Find where the given text appears and provide that cell's center as [x, y] coordinate. 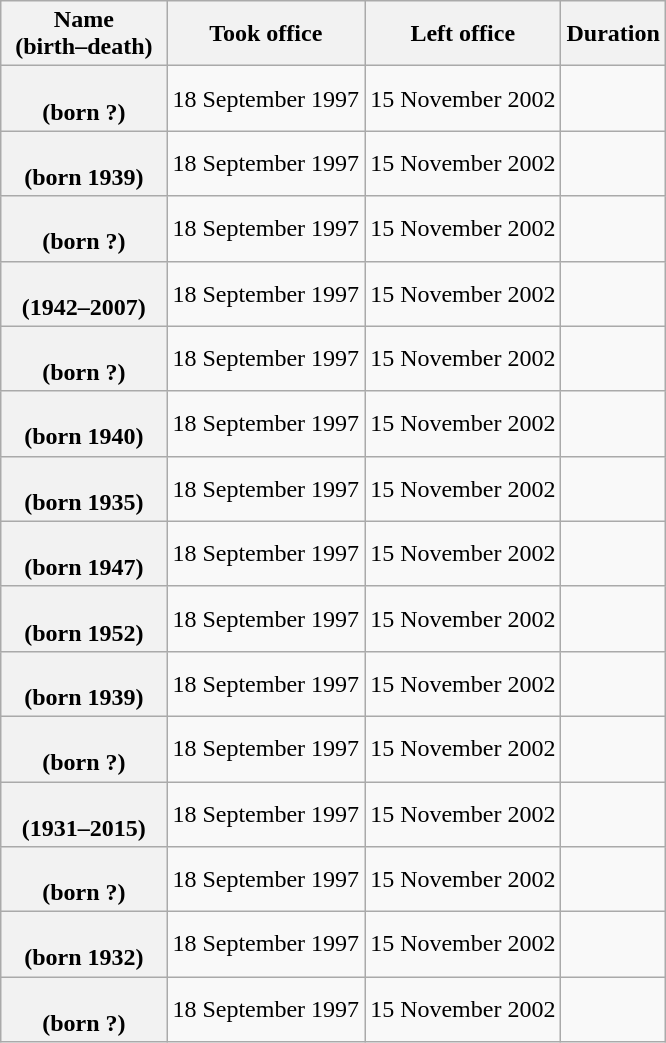
Duration [613, 34]
(born 1935) [84, 488]
(born 1940) [84, 424]
(born 1952) [84, 618]
Took office [266, 34]
(1942–2007) [84, 294]
(born 1947) [84, 554]
(born 1932) [84, 944]
(1931–2015) [84, 814]
Left office [463, 34]
Name(birth–death) [84, 34]
